Locate the cell with the specified text and output its [X, Y] center coordinate. 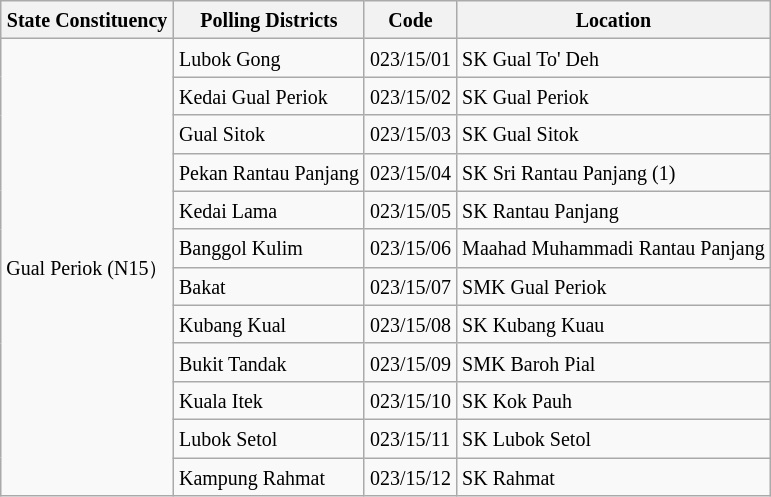
023/15/02 [410, 96]
SMK Baroh Pial [614, 362]
023/15/07 [410, 286]
023/15/08 [410, 324]
023/15/06 [410, 248]
State Constituency [88, 20]
SK Rantau Panjang [614, 210]
023/15/10 [410, 400]
SK Rahmat [614, 477]
023/15/03 [410, 134]
SMK Gual Periok [614, 286]
SK Lubok Setol [614, 438]
Kedai Gual Periok [268, 96]
023/15/09 [410, 362]
SK Kok Pauh [614, 400]
Gual Sitok [268, 134]
Lubok Setol [268, 438]
SK Gual Periok [614, 96]
Gual Periok (N15） [88, 268]
Bakat [268, 286]
SK Gual To' Deh [614, 58]
023/15/12 [410, 477]
Kampung Rahmat [268, 477]
SK Sri Rantau Panjang (1) [614, 172]
Kuala Itek [268, 400]
Location [614, 20]
Maahad Muhammadi Rantau Panjang [614, 248]
023/15/11 [410, 438]
Kubang Kual [268, 324]
Pekan Rantau Panjang [268, 172]
023/15/04 [410, 172]
Code [410, 20]
023/15/05 [410, 210]
Bukit Tandak [268, 362]
023/15/01 [410, 58]
Polling Districts [268, 20]
Kedai Lama [268, 210]
Lubok Gong [268, 58]
SK Gual Sitok [614, 134]
SK Kubang Kuau [614, 324]
Banggol Kulim [268, 248]
